Detect which cell encompasses the target text, then output its (x, y) center coordinate. 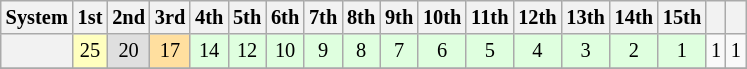
10 (285, 51)
4 (537, 51)
6th (285, 17)
15th (682, 17)
6 (442, 51)
8 (361, 51)
3 (585, 51)
2nd (128, 17)
8th (361, 17)
10th (442, 17)
4th (209, 17)
13th (585, 17)
25 (90, 51)
5 (490, 51)
2 (634, 51)
1st (90, 17)
11th (490, 17)
5th (247, 17)
9 (323, 51)
14 (209, 51)
7 (399, 51)
17 (170, 51)
9th (399, 17)
System (37, 17)
7th (323, 17)
12th (537, 17)
3rd (170, 17)
14th (634, 17)
20 (128, 51)
12 (247, 51)
